Locate the cell with the specified text and output its [x, y] center coordinate. 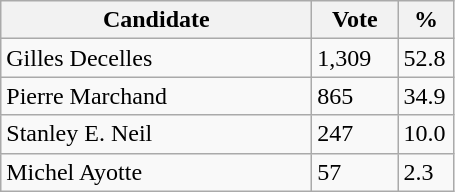
865 [355, 96]
Gilles Decelles [156, 58]
10.0 [426, 134]
Michel Ayotte [156, 172]
57 [355, 172]
Candidate [156, 20]
Vote [355, 20]
1,309 [355, 58]
Pierre Marchand [156, 96]
34.9 [426, 96]
2.3 [426, 172]
52.8 [426, 58]
Stanley E. Neil [156, 134]
% [426, 20]
247 [355, 134]
